From the cell containing the given text, extract its center point as (X, Y) coordinate. 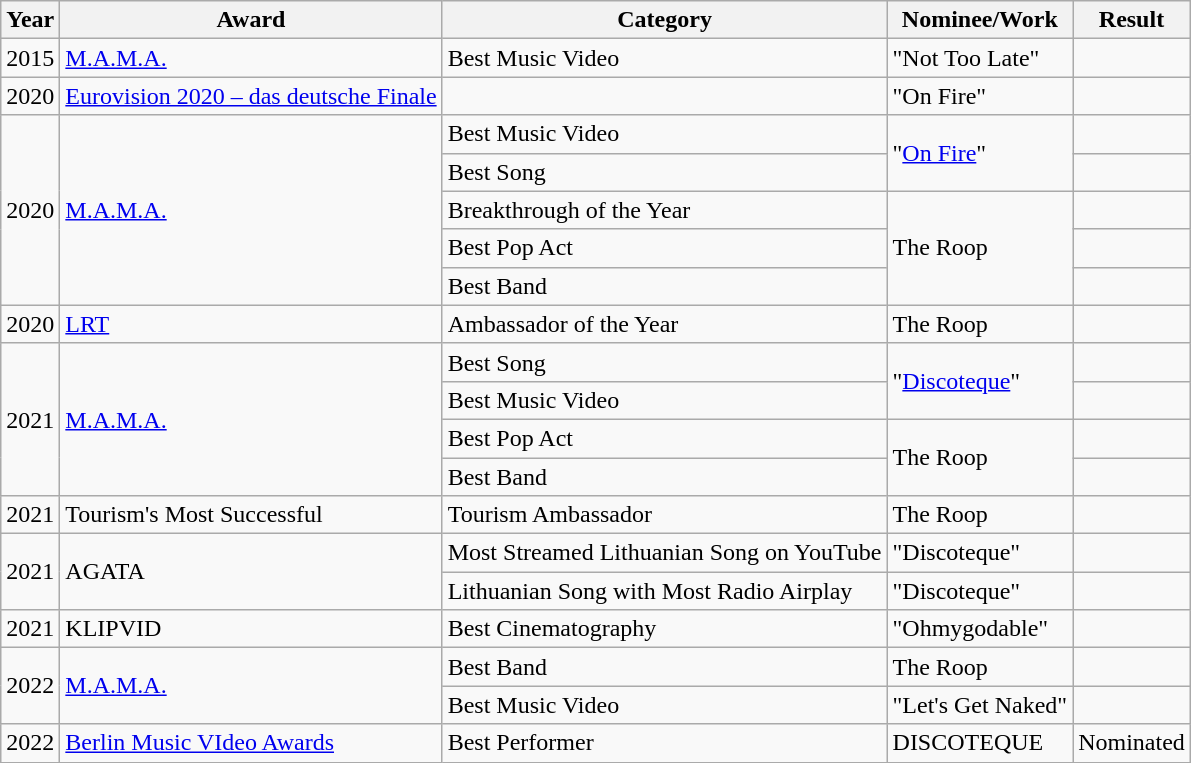
Berlin Music VIdeo Awards (251, 743)
Tourism's Most Successful (251, 515)
Nominee/Work (980, 20)
Result (1132, 20)
AGATA (251, 572)
2015 (30, 58)
DISCOTEQUE (980, 743)
Category (664, 20)
Nominated (1132, 743)
Best Performer (664, 743)
KLIPVID (251, 629)
Eurovision 2020 – das deutsche Finale (251, 96)
LRT (251, 324)
"Ohmygodable" (980, 629)
"Not Too Late" (980, 58)
Best Cinematography (664, 629)
Year (30, 20)
Most Streamed Lithuanian Song on YouTube (664, 553)
Lithuanian Song with Most Radio Airplay (664, 591)
Breakthrough of the Year (664, 210)
Tourism Ambassador (664, 515)
"Let's Get Naked" (980, 705)
Ambassador of the Year (664, 324)
Award (251, 20)
